Capture the cell that displays the provided text and extract its [x, y] central coordinate. 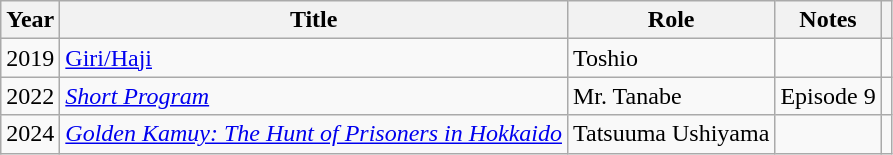
2019 [30, 58]
Year [30, 20]
Golden Kamuy: The Hunt of Prisoners in Hokkaido [314, 134]
Giri/Haji [314, 58]
Notes [828, 20]
2022 [30, 96]
Role [670, 20]
Short Program [314, 96]
Mr. Tanabe [670, 96]
2024 [30, 134]
Tatsuuma Ushiyama [670, 134]
Toshio [670, 58]
Episode 9 [828, 96]
Title [314, 20]
